Extract the (X, Y) coordinate from the center of the cell holding the provided text.  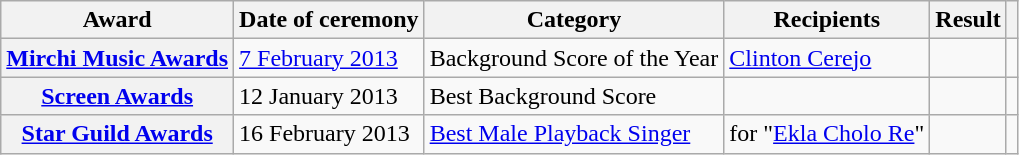
for "Ekla Cholo Re" (827, 134)
Screen Awards (118, 96)
Best Male Playback Singer (574, 134)
Recipients (827, 20)
7 February 2013 (330, 58)
Category (574, 20)
Best Background Score (574, 96)
12 January 2013 (330, 96)
Background Score of the Year (574, 58)
Award (118, 20)
Clinton Cerejo (827, 58)
16 February 2013 (330, 134)
Mirchi Music Awards (118, 58)
Star Guild Awards (118, 134)
Result (968, 20)
Date of ceremony (330, 20)
